From the cell containing the given text, extract its center point as (x, y) coordinate. 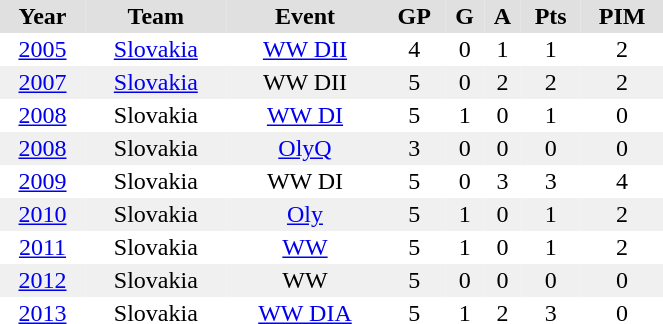
2010 (42, 214)
4 (414, 50)
Oly (306, 214)
2007 (42, 82)
OlyQ (306, 148)
A (502, 16)
Year (42, 16)
Team (156, 16)
2009 (42, 182)
G (464, 16)
Event (306, 16)
2011 (42, 248)
Pts (551, 16)
2012 (42, 280)
2005 (42, 50)
GP (414, 16)
